Find where the given text appears and provide that cell's center as (x, y) coordinate. 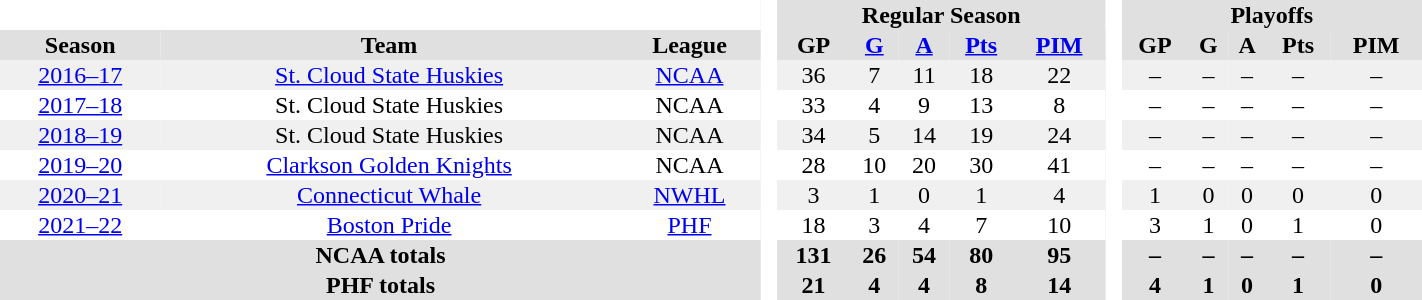
NCAA totals (380, 255)
Boston Pride (389, 225)
11 (924, 75)
80 (981, 255)
League (690, 45)
2016–17 (80, 75)
13 (981, 105)
2017–18 (80, 105)
19 (981, 135)
Regular Season (942, 15)
95 (1059, 255)
Season (80, 45)
5 (874, 135)
Connecticut Whale (389, 195)
33 (814, 105)
2019–20 (80, 165)
PHF totals (380, 285)
22 (1059, 75)
26 (874, 255)
Playoffs (1272, 15)
NWHL (690, 195)
9 (924, 105)
2018–19 (80, 135)
54 (924, 255)
Team (389, 45)
28 (814, 165)
20 (924, 165)
24 (1059, 135)
131 (814, 255)
2020–21 (80, 195)
36 (814, 75)
Clarkson Golden Knights (389, 165)
34 (814, 135)
2021–22 (80, 225)
21 (814, 285)
PHF (690, 225)
41 (1059, 165)
30 (981, 165)
